Output the (X, Y) coordinate of the center of the cell containing the given text.  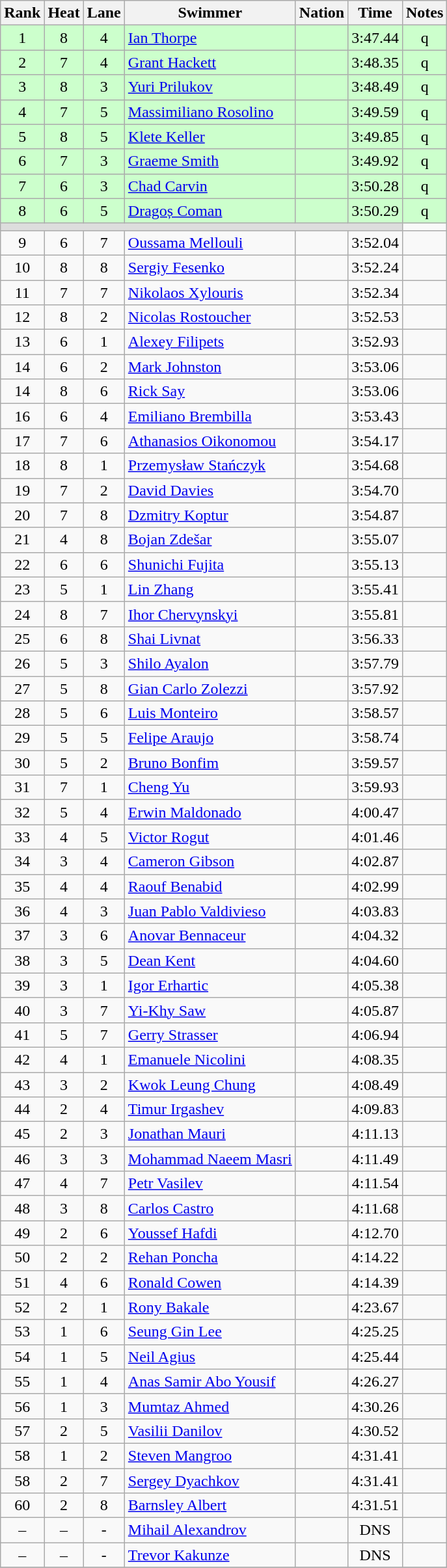
Przemysław Stańczyk (210, 466)
3:54.68 (375, 466)
3:48.49 (375, 87)
4:31.51 (375, 1506)
4:05.38 (375, 985)
Ronald Cowen (210, 1282)
4:11.13 (375, 1134)
Raouf Benabid (210, 886)
10 (22, 267)
Heat (64, 13)
Igor Erhartic (210, 985)
3:59.57 (375, 763)
Rank (22, 13)
18 (22, 466)
Gian Carlo Zolezzi (210, 689)
3:49.92 (375, 161)
Victor Rogut (210, 837)
50 (22, 1258)
Felipe Araujo (210, 738)
Youssef Hafdi (210, 1233)
3:52.93 (375, 342)
3:48.35 (375, 62)
3:57.92 (375, 689)
Sergey Dyachkov (210, 1481)
Gerry Strasser (210, 1035)
Notes (424, 13)
Emanuele Nicolini (210, 1059)
Emiliano Brembilla (210, 416)
David Davies (210, 490)
3:57.79 (375, 663)
13 (22, 342)
43 (22, 1084)
49 (22, 1233)
56 (22, 1406)
3:54.87 (375, 515)
4:30.26 (375, 1406)
3:59.93 (375, 788)
3:55.41 (375, 589)
33 (22, 837)
21 (22, 540)
Bruno Bonfim (210, 763)
4:25.25 (375, 1332)
Nation (321, 13)
3:52.04 (375, 243)
40 (22, 1010)
Shilo Ayalon (210, 663)
Chad Carvin (210, 186)
Ihor Chervynskyi (210, 614)
4:06.94 (375, 1035)
Seung Gin Lee (210, 1332)
Timur Irgashev (210, 1110)
17 (22, 441)
20 (22, 515)
4:30.52 (375, 1431)
3:54.17 (375, 441)
3:56.33 (375, 639)
Trevor Kakunze (210, 1555)
4:11.49 (375, 1159)
Oussama Mellouli (210, 243)
Nicolas Rostoucher (210, 317)
3:50.29 (375, 211)
Neil Agius (210, 1357)
32 (22, 812)
3:58.74 (375, 738)
9 (22, 243)
Alexey Filipets (210, 342)
Cameron Gibson (210, 862)
3:49.59 (375, 112)
52 (22, 1307)
4:08.49 (375, 1084)
19 (22, 490)
Rehan Poncha (210, 1258)
24 (22, 614)
Rick Say (210, 392)
Petr Vasilev (210, 1184)
54 (22, 1357)
37 (22, 936)
45 (22, 1134)
4:00.47 (375, 812)
4:08.35 (375, 1059)
57 (22, 1431)
Carlos Castro (210, 1208)
Nikolaos Xylouris (210, 292)
46 (22, 1159)
22 (22, 565)
39 (22, 985)
28 (22, 713)
Lin Zhang (210, 589)
Mumtaz Ahmed (210, 1406)
Luis Monteiro (210, 713)
Time (375, 13)
Anas Samir Abo Yousif (210, 1381)
4:01.46 (375, 837)
Vasilii Danilov (210, 1431)
3:49.85 (375, 137)
Swimmer (210, 13)
3:47.44 (375, 38)
Yi-Khy Saw (210, 1010)
3:55.07 (375, 540)
Rony Bakale (210, 1307)
4:11.68 (375, 1208)
Mihail Alexandrov (210, 1530)
47 (22, 1184)
4:25.44 (375, 1357)
4:14.39 (375, 1282)
Klete Keller (210, 137)
Lane (104, 13)
Barnsley Albert (210, 1506)
4:09.83 (375, 1110)
31 (22, 788)
3:50.28 (375, 186)
Mohammad Naeem Masri (210, 1159)
4:05.87 (375, 1010)
3:54.70 (375, 490)
36 (22, 911)
3:55.13 (375, 565)
Massimiliano Rosolino (210, 112)
Grant Hackett (210, 62)
Shai Livnat (210, 639)
Cheng Yu (210, 788)
16 (22, 416)
Dzmitry Koptur (210, 515)
Graeme Smith (210, 161)
4:02.87 (375, 862)
3:53.43 (375, 416)
23 (22, 589)
4:12.70 (375, 1233)
4:04.60 (375, 961)
4:03.83 (375, 911)
Dragoș Coman (210, 211)
11 (22, 292)
34 (22, 862)
Erwin Maldonado (210, 812)
4:02.99 (375, 886)
4:11.54 (375, 1184)
44 (22, 1110)
3:55.81 (375, 614)
27 (22, 689)
Mark Johnston (210, 367)
29 (22, 738)
Athanasios Oikonomou (210, 441)
26 (22, 663)
Steven Mangroo (210, 1455)
Shunichi Fujita (210, 565)
42 (22, 1059)
53 (22, 1332)
35 (22, 886)
4:23.67 (375, 1307)
41 (22, 1035)
Anovar Bennaceur (210, 936)
Sergiy Fesenko (210, 267)
4:14.22 (375, 1258)
Jonathan Mauri (210, 1134)
3:52.34 (375, 292)
Dean Kent (210, 961)
48 (22, 1208)
38 (22, 961)
3:58.57 (375, 713)
4:26.27 (375, 1381)
25 (22, 639)
3:52.53 (375, 317)
Juan Pablo Valdivieso (210, 911)
Ian Thorpe (210, 38)
30 (22, 763)
Kwok Leung Chung (210, 1084)
4:04.32 (375, 936)
3:52.24 (375, 267)
12 (22, 317)
Yuri Prilukov (210, 87)
Bojan Zdešar (210, 540)
60 (22, 1506)
51 (22, 1282)
55 (22, 1381)
